Locate the cell with the specified text and output its (X, Y) center coordinate. 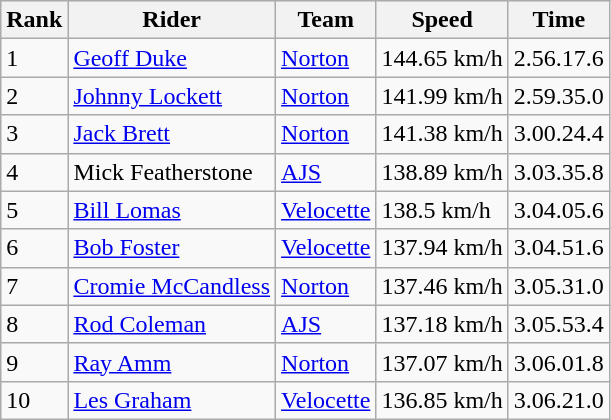
Cromie McCandless (172, 286)
3.06.01.8 (558, 362)
10 (34, 400)
3.04.05.6 (558, 210)
3.00.24.4 (558, 134)
136.85 km/h (442, 400)
3.03.35.8 (558, 172)
7 (34, 286)
3.05.31.0 (558, 286)
141.38 km/h (442, 134)
141.99 km/h (442, 96)
Jack Brett (172, 134)
Ray Amm (172, 362)
Les Graham (172, 400)
Geoff Duke (172, 58)
Team (326, 20)
4 (34, 172)
Speed (442, 20)
Bill Lomas (172, 210)
137.94 km/h (442, 248)
Time (558, 20)
3 (34, 134)
Bob Foster (172, 248)
138.5 km/h (442, 210)
2 (34, 96)
138.89 km/h (442, 172)
Rod Coleman (172, 324)
8 (34, 324)
3.06.21.0 (558, 400)
1 (34, 58)
Mick Featherstone (172, 172)
3.05.53.4 (558, 324)
144.65 km/h (442, 58)
Johnny Lockett (172, 96)
Rank (34, 20)
2.56.17.6 (558, 58)
5 (34, 210)
2.59.35.0 (558, 96)
6 (34, 248)
3.04.51.6 (558, 248)
137.46 km/h (442, 286)
137.18 km/h (442, 324)
137.07 km/h (442, 362)
Rider (172, 20)
9 (34, 362)
